Locate the cell with the specified text and output its (x, y) center coordinate. 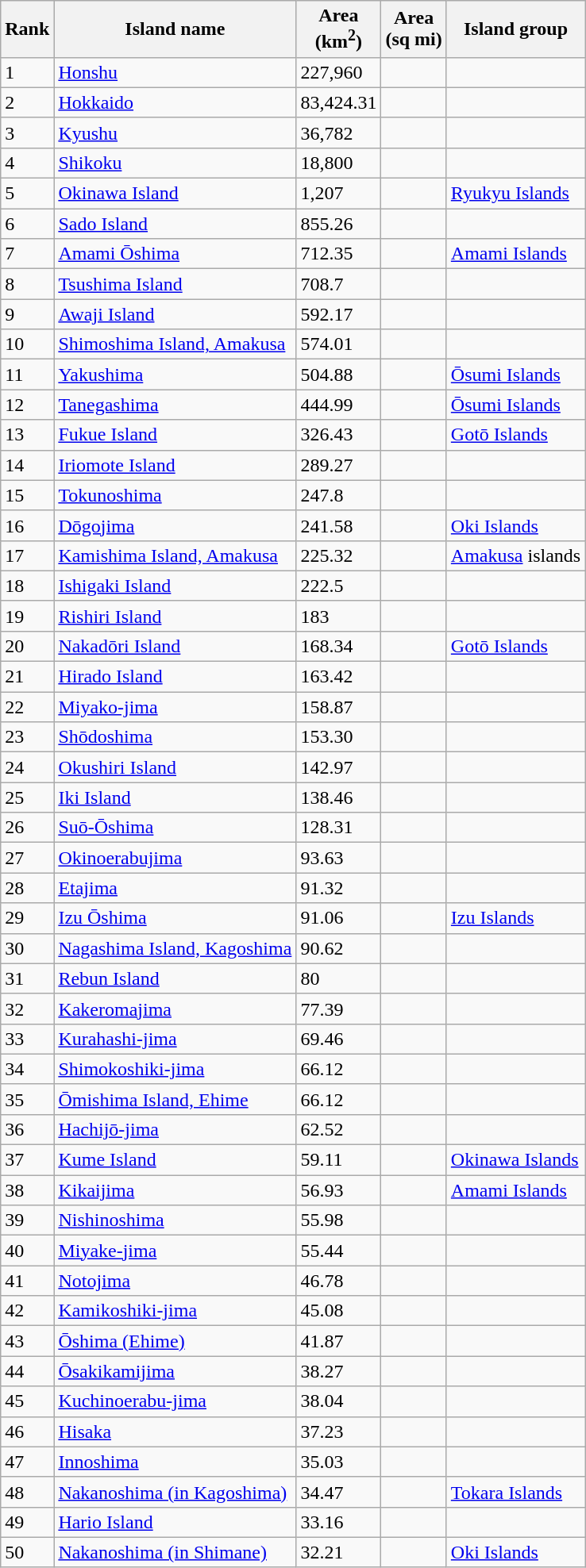
44 (27, 1371)
592.17 (338, 314)
504.88 (338, 375)
Shikoku (175, 163)
39 (27, 1220)
37 (27, 1160)
34 (27, 1069)
Awaji Island (175, 314)
31 (27, 978)
855.26 (338, 224)
34.47 (338, 1492)
17 (27, 555)
1 (27, 72)
128.31 (338, 828)
Ōsakikamijima (175, 1371)
Innoshima (175, 1462)
12 (27, 405)
444.99 (338, 405)
Tokara Islands (515, 1492)
Kamishima Island, Amakusa (175, 555)
Izu Ōshima (175, 918)
Hisaka (175, 1432)
45 (27, 1401)
138.46 (338, 797)
Yakushima (175, 375)
36 (27, 1129)
15 (27, 495)
80 (338, 978)
142.97 (338, 767)
708.7 (338, 284)
77.39 (338, 1009)
Hachijō-jima (175, 1129)
326.43 (338, 435)
Area(sq mi) (414, 29)
22 (27, 707)
158.87 (338, 707)
Hirado Island (175, 677)
56.93 (338, 1190)
Tsushima Island (175, 284)
43 (27, 1341)
Iki Island (175, 797)
168.34 (338, 646)
10 (27, 344)
16 (27, 525)
26 (27, 828)
29 (27, 918)
Okushiri Island (175, 767)
Nagashima Island, Kagoshima (175, 948)
153.30 (338, 737)
Hokkaido (175, 102)
48 (27, 1492)
Miyako-jima (175, 707)
35 (27, 1099)
25 (27, 797)
Tokunoshima (175, 495)
47 (27, 1462)
50 (27, 1552)
3 (27, 133)
Amami Ōshima (175, 254)
41.87 (338, 1341)
93.63 (338, 858)
Suō-Ōshima (175, 828)
19 (27, 616)
Okinoerabujima (175, 858)
Tanegashima (175, 405)
11 (27, 375)
Ryukyu Islands (515, 194)
Notojima (175, 1281)
30 (27, 948)
23 (27, 737)
Kamikoshiki-jima (175, 1311)
241.58 (338, 525)
62.52 (338, 1129)
24 (27, 767)
83,424.31 (338, 102)
33 (27, 1039)
Kakeromajima (175, 1009)
69.46 (338, 1039)
Honshu (175, 72)
18,800 (338, 163)
40 (27, 1251)
Sado Island (175, 224)
Shimokoshiki-jima (175, 1069)
Kume Island (175, 1160)
38.27 (338, 1371)
27 (27, 858)
1,207 (338, 194)
Nishinoshima (175, 1220)
Ōshima (Ehime) (175, 1341)
55.98 (338, 1220)
163.42 (338, 677)
Fukue Island (175, 435)
183 (338, 616)
6 (27, 224)
7 (27, 254)
Etajima (175, 888)
37.23 (338, 1432)
46.78 (338, 1281)
Kurahashi-jima (175, 1039)
Rishiri Island (175, 616)
Nakadōri Island (175, 646)
Area(km2) (338, 29)
Island name (175, 29)
Dōgojima (175, 525)
33.16 (338, 1522)
35.03 (338, 1462)
Island group (515, 29)
225.32 (338, 555)
20 (27, 646)
5 (27, 194)
Kuchinoerabu-jima (175, 1401)
Rebun Island (175, 978)
Rank (27, 29)
45.08 (338, 1311)
Shōdoshima (175, 737)
Nakanoshima (in Shimane) (175, 1552)
8 (27, 284)
712.35 (338, 254)
222.5 (338, 586)
36,782 (338, 133)
38 (27, 1190)
91.32 (338, 888)
Miyake-jima (175, 1251)
Kyushu (175, 133)
Shimoshima Island, Amakusa (175, 344)
2 (27, 102)
13 (27, 435)
38.04 (338, 1401)
4 (27, 163)
Hario Island (175, 1522)
55.44 (338, 1251)
Izu Islands (515, 918)
42 (27, 1311)
18 (27, 586)
574.01 (338, 344)
90.62 (338, 948)
59.11 (338, 1160)
Okinawa Islands (515, 1160)
Ōmishima Island, Ehime (175, 1099)
Nakanoshima (in Kagoshima) (175, 1492)
32.21 (338, 1552)
49 (27, 1522)
41 (27, 1281)
32 (27, 1009)
289.27 (338, 465)
227,960 (338, 72)
Iriomote Island (175, 465)
Okinawa Island (175, 194)
Kikaijima (175, 1190)
46 (27, 1432)
9 (27, 314)
21 (27, 677)
28 (27, 888)
Ishigaki Island (175, 586)
91.06 (338, 918)
247.8 (338, 495)
14 (27, 465)
Amakusa islands (515, 555)
